Extract the [X, Y] coordinate from the center of the cell holding the provided text.  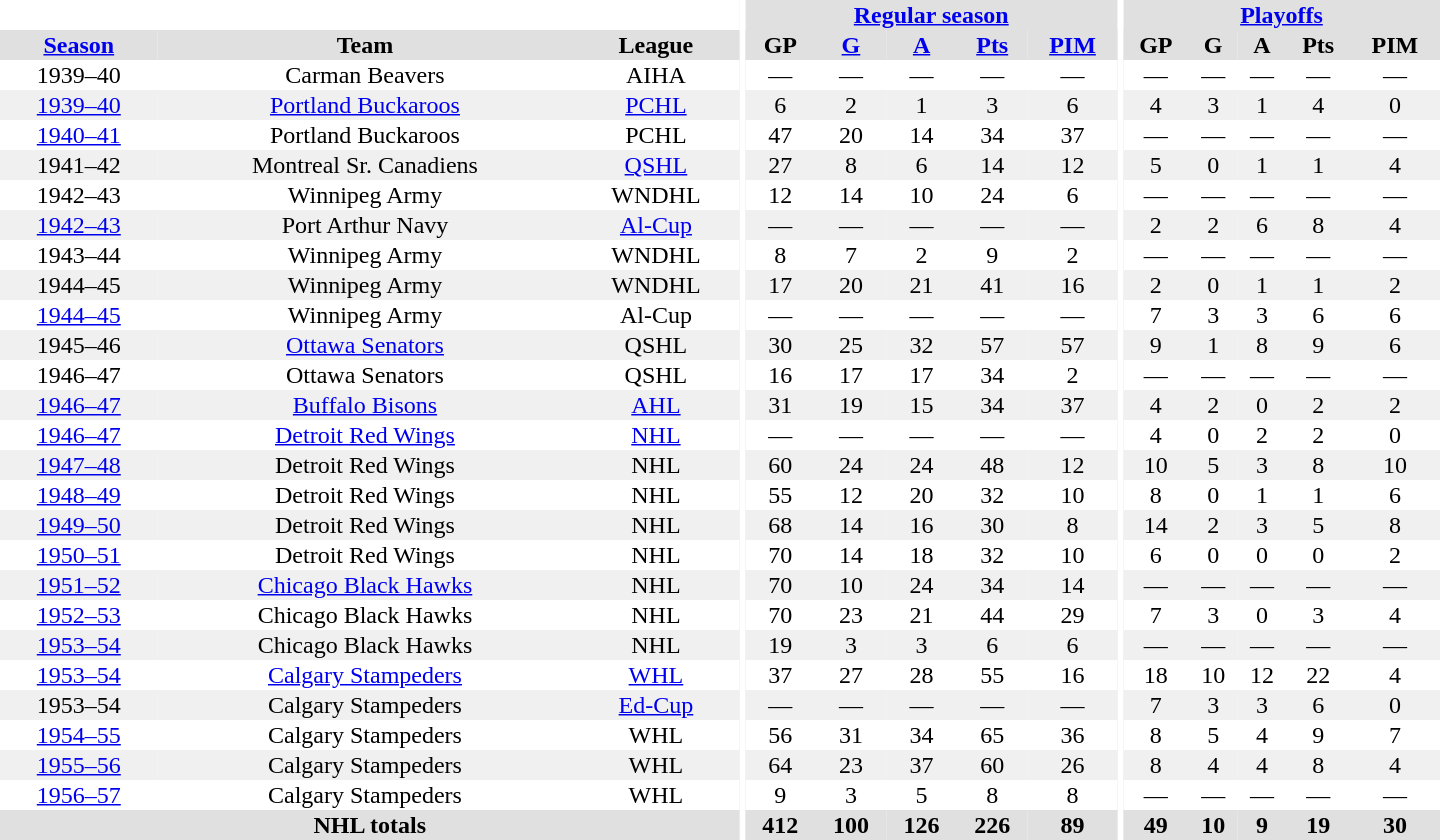
44 [992, 615]
49 [1156, 825]
AIHA [656, 75]
47 [780, 135]
League [656, 45]
36 [1073, 735]
1943–44 [79, 255]
1945–46 [79, 345]
NHL totals [370, 825]
1947–48 [79, 465]
Season [79, 45]
26 [1073, 765]
Regular season [932, 15]
22 [1318, 675]
Montreal Sr. Canadiens [366, 165]
1940–41 [79, 135]
Ed-Cup [656, 705]
1948–49 [79, 495]
56 [780, 735]
1951–52 [79, 585]
Playoffs [1282, 15]
64 [780, 765]
48 [992, 465]
100 [852, 825]
226 [992, 825]
1952–53 [79, 615]
1941–42 [79, 165]
68 [780, 525]
15 [922, 405]
Carman Beavers [366, 75]
1950–51 [79, 555]
28 [922, 675]
412 [780, 825]
AHL [656, 405]
25 [852, 345]
Port Arthur Navy [366, 225]
89 [1073, 825]
1949–50 [79, 525]
1955–56 [79, 765]
Team [366, 45]
1956–57 [79, 795]
1954–55 [79, 735]
41 [992, 285]
Buffalo Bisons [366, 405]
29 [1073, 615]
126 [922, 825]
65 [992, 735]
